Locate the cell with the specified text and output its (x, y) center coordinate. 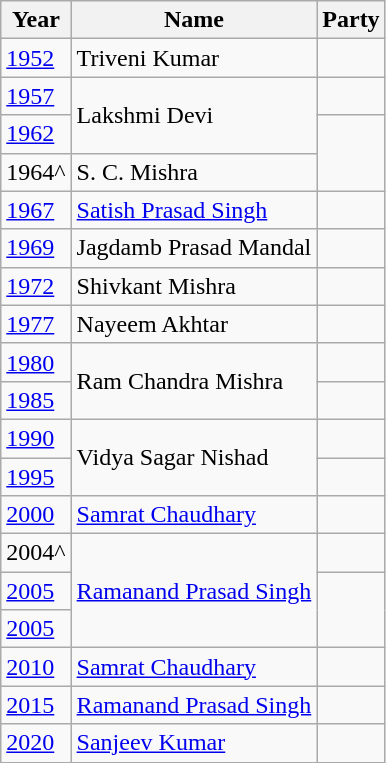
2004^ (36, 553)
Name (194, 20)
1967 (36, 210)
Jagdamb Prasad Mandal (194, 248)
Lakshmi Devi (194, 115)
1969 (36, 248)
1964^ (36, 172)
1962 (36, 134)
Year (36, 20)
Vidya Sagar Nishad (194, 457)
Ram Chandra Mishra (194, 381)
2020 (36, 743)
1957 (36, 96)
1980 (36, 362)
S. C. Mishra (194, 172)
Nayeem Akhtar (194, 324)
1952 (36, 58)
1985 (36, 400)
2000 (36, 515)
1972 (36, 286)
1990 (36, 438)
2015 (36, 705)
Party (351, 20)
Triveni Kumar (194, 58)
Satish Prasad Singh (194, 210)
Sanjeev Kumar (194, 743)
Shivkant Mishra (194, 286)
1995 (36, 477)
1977 (36, 324)
2010 (36, 667)
